Locate the cell with the specified text and output its (X, Y) center coordinate. 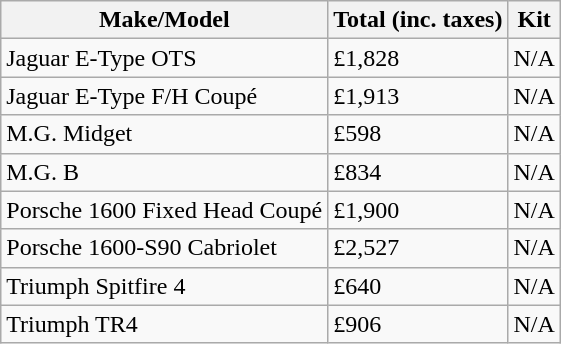
£834 (418, 172)
£2,527 (418, 248)
£1,900 (418, 210)
£1,828 (418, 58)
£640 (418, 286)
£598 (418, 134)
£1,913 (418, 96)
Porsche 1600-S90 Cabriolet (164, 248)
Jaguar E-Type F/H Coupé (164, 96)
Make/Model (164, 20)
Kit (534, 20)
M.G. Midget (164, 134)
Triumph TR4 (164, 324)
M.G. B (164, 172)
Triumph Spitfire 4 (164, 286)
Jaguar E-Type OTS (164, 58)
Total (inc. taxes) (418, 20)
£906 (418, 324)
Porsche 1600 Fixed Head Coupé (164, 210)
